Capture the cell that displays the provided text and extract its [x, y] central coordinate. 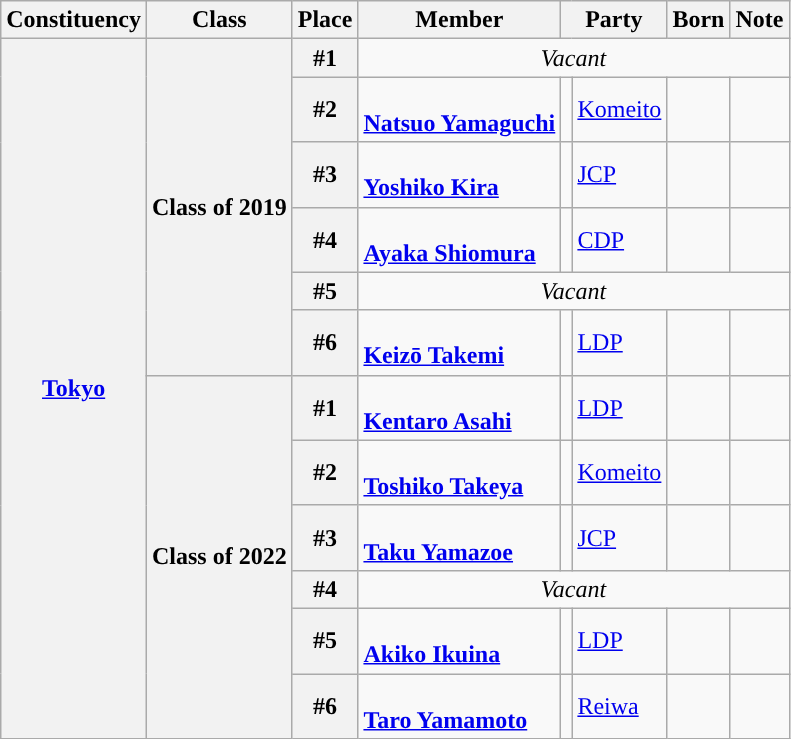
Toshiko Takeya [460, 472]
Taro Yamamoto [460, 706]
Note [760, 20]
Class of 2022 [219, 556]
Party [614, 20]
Yoshiko Kira [460, 174]
Class [219, 20]
Class of 2019 [219, 207]
CDP [620, 240]
Member [460, 20]
Born [698, 20]
Taku Yamazoe [460, 538]
Tokyo [74, 389]
Natsuo Yamaguchi [460, 110]
Kentaro Asahi [460, 408]
Akiko Ikuina [460, 640]
Ayaka Shiomura [460, 240]
Keizō Takemi [460, 342]
Place [325, 20]
Reiwa [620, 706]
Constituency [74, 20]
